Return the (x, y) coordinate for the center point of the cell that contains the specified text.  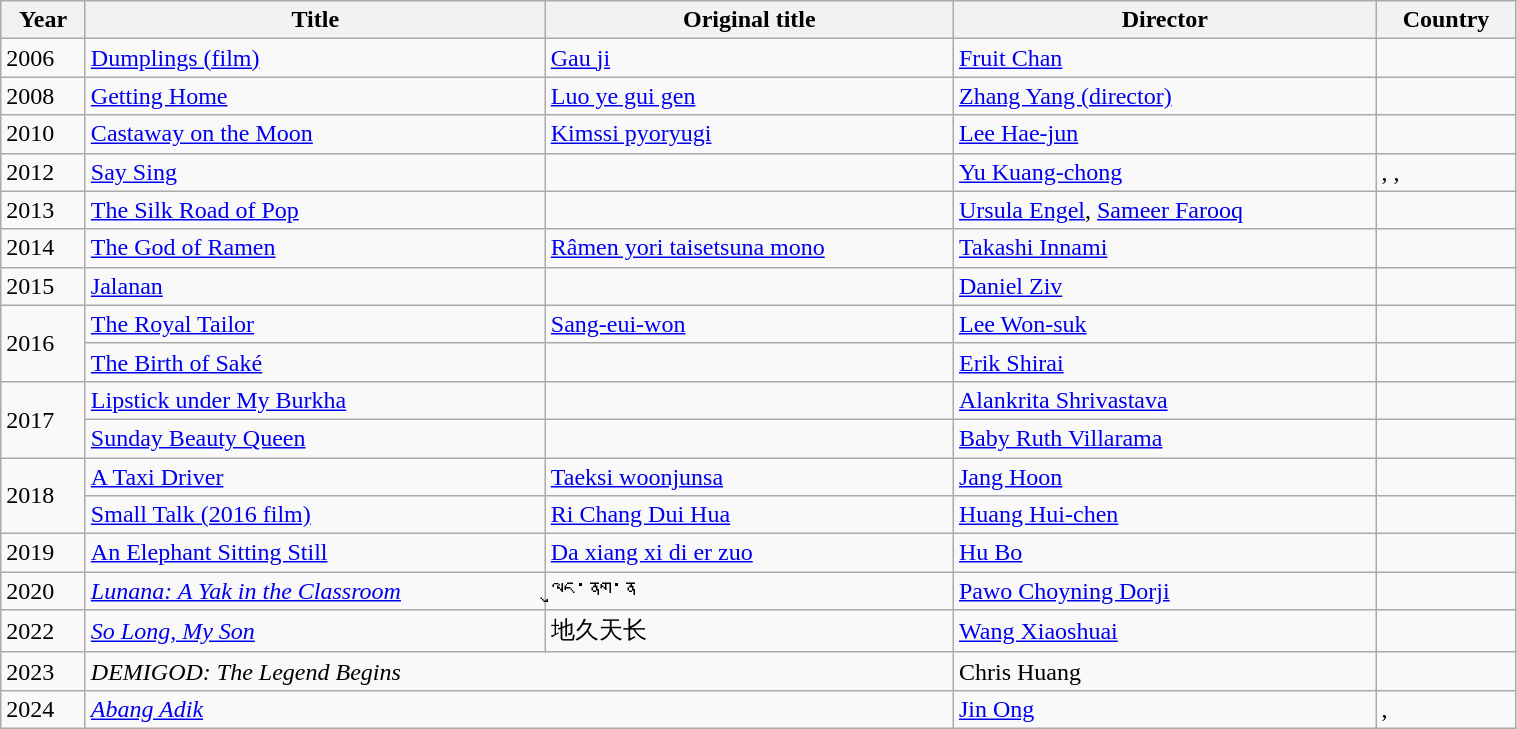
Alankrita Shrivastava (1164, 400)
Abang Adik (519, 709)
Daniel Ziv (1164, 286)
The God of Ramen (315, 248)
A Taxi Driver (315, 477)
Râmen yori taisetsuna mono (749, 248)
Year (44, 20)
Yu Kuang-chong (1164, 172)
, , (1446, 172)
Jang Hoon (1164, 477)
Getting Home (315, 96)
Director (1164, 20)
Lee Hae-jun (1164, 134)
2012 (44, 172)
The Royal Tailor (315, 324)
Country (1446, 20)
Da xiang xi di er zuo (749, 553)
Lunana: A Yak in the Classroom (315, 591)
Takashi Innami (1164, 248)
Huang Hui-chen (1164, 515)
2019 (44, 553)
Gau ji (749, 58)
Erik Shirai (1164, 362)
Ri Chang Dui Hua (749, 515)
Ursula Engel, Sameer Farooq (1164, 210)
Hu Bo (1164, 553)
ལུང་ནག་ན (749, 591)
2018 (44, 496)
2013 (44, 210)
Small Talk (2016 film) (315, 515)
Baby Ruth Villarama (1164, 438)
2017 (44, 419)
Luo ye gui gen (749, 96)
Jalanan (315, 286)
The Silk Road of Pop (315, 210)
2022 (44, 632)
2020 (44, 591)
Sunday Beauty Queen (315, 438)
地久天长 (749, 632)
2006 (44, 58)
Say Sing (315, 172)
Pawo Choyning Dorji (1164, 591)
Sang-eui-won (749, 324)
Original title (749, 20)
, (1446, 709)
Taeksi woonjunsa (749, 477)
2008 (44, 96)
2014 (44, 248)
The Birth of Saké (315, 362)
Lee Won-suk (1164, 324)
So Long, My Son (315, 632)
Jin Ong (1164, 709)
2024 (44, 709)
Fruit Chan (1164, 58)
Wang Xiaoshuai (1164, 632)
Dumplings (film) (315, 58)
2016 (44, 343)
An Elephant Sitting Still (315, 553)
2015 (44, 286)
Title (315, 20)
Zhang Yang (director) (1164, 96)
Chris Huang (1164, 671)
2010 (44, 134)
Lipstick under My Burkha (315, 400)
DEMIGOD: The Legend Begins (519, 671)
Kimssi pyoryugi (749, 134)
2023 (44, 671)
Castaway on the Moon (315, 134)
